From the cell containing the given text, extract its center point as (x, y) coordinate. 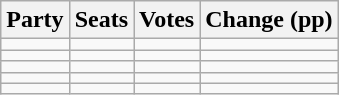
Change (pp) (269, 20)
Votes (167, 20)
Seats (101, 20)
Party (35, 20)
